Capture the cell that displays the provided text and extract its (X, Y) central coordinate. 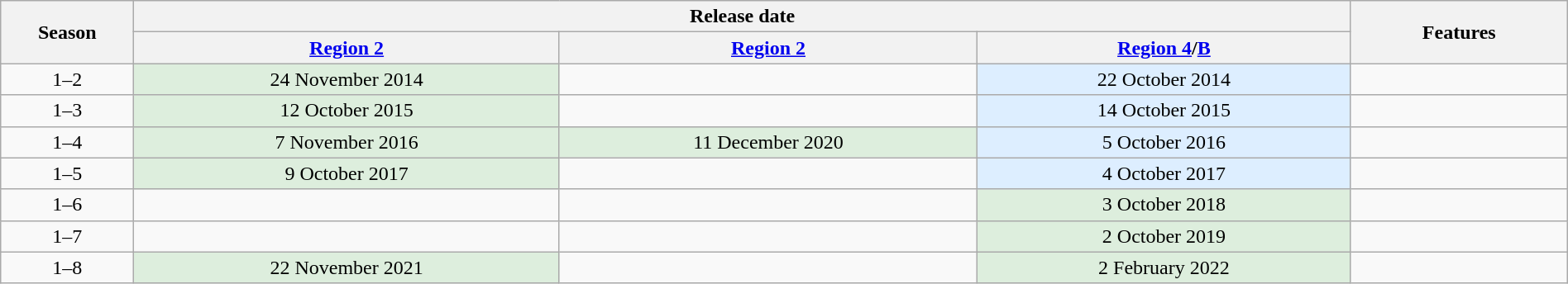
Season (68, 32)
3 October 2018 (1164, 205)
12 October 2015 (347, 111)
7 November 2016 (347, 142)
22 November 2021 (347, 267)
9 October 2017 (347, 173)
1–5 (68, 173)
1–8 (68, 267)
1–3 (68, 111)
24 November 2014 (347, 79)
Release date (743, 17)
4 October 2017 (1164, 173)
1–7 (68, 236)
1–6 (68, 205)
11 December 2020 (767, 142)
14 October 2015 (1164, 111)
Features (1459, 32)
1–2 (68, 79)
Region 4/B (1164, 48)
5 October 2016 (1164, 142)
2 October 2019 (1164, 236)
2 February 2022 (1164, 267)
1–4 (68, 142)
22 October 2014 (1164, 79)
